Provide the (x, y) coordinate of the cell's center where the given text is located.  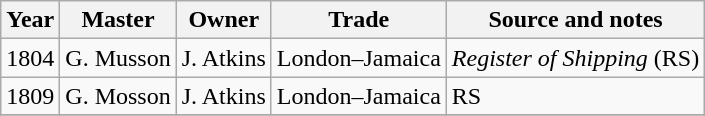
Year (30, 20)
Owner (224, 20)
1809 (30, 96)
RS (575, 96)
Register of Shipping (RS) (575, 58)
Trade (358, 20)
Source and notes (575, 20)
1804 (30, 58)
Master (118, 20)
G. Mosson (118, 96)
G. Musson (118, 58)
